Provide the (x, y) coordinate of the cell's center where the given text is located.  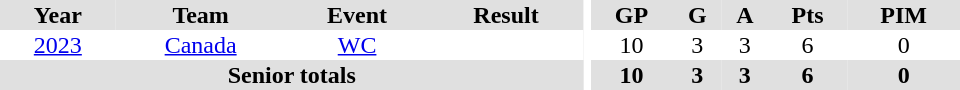
Team (201, 15)
WC (358, 45)
GP (631, 15)
Pts (808, 15)
A (745, 15)
Event (358, 15)
Result (506, 15)
2023 (58, 45)
G (698, 15)
Senior totals (292, 75)
Year (58, 15)
Canada (201, 45)
PIM (904, 15)
